Detect which cell encompasses the target text, then output its [x, y] center coordinate. 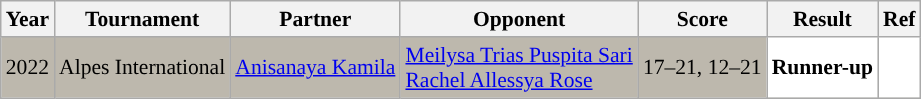
17–21, 12–21 [702, 68]
Score [702, 19]
2022 [28, 68]
Anisanaya Kamila [315, 68]
Partner [315, 19]
Runner-up [822, 68]
Opponent [518, 19]
Year [28, 19]
Alpes International [142, 68]
Tournament [142, 19]
Ref [899, 19]
Result [822, 19]
Meilysa Trias Puspita Sari Rachel Allessya Rose [518, 68]
